Identify which cell holds the provided text, then report its [X, Y] central coordinate. 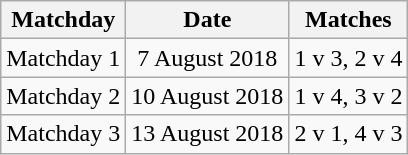
2 v 1, 4 v 3 [348, 134]
1 v 3, 2 v 4 [348, 58]
Matchday 1 [64, 58]
10 August 2018 [208, 96]
Matchday 3 [64, 134]
Matchday [64, 20]
7 August 2018 [208, 58]
Matchday 2 [64, 96]
13 August 2018 [208, 134]
Matches [348, 20]
1 v 4, 3 v 2 [348, 96]
Date [208, 20]
